Find where the given text appears and provide that cell's center as [x, y] coordinate. 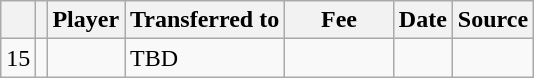
15 [18, 58]
Date [422, 20]
TBD [205, 58]
Fee [340, 20]
Player [86, 20]
Source [492, 20]
Transferred to [205, 20]
